Search for the cell housing the specified text and yield its [X, Y] center coordinate. 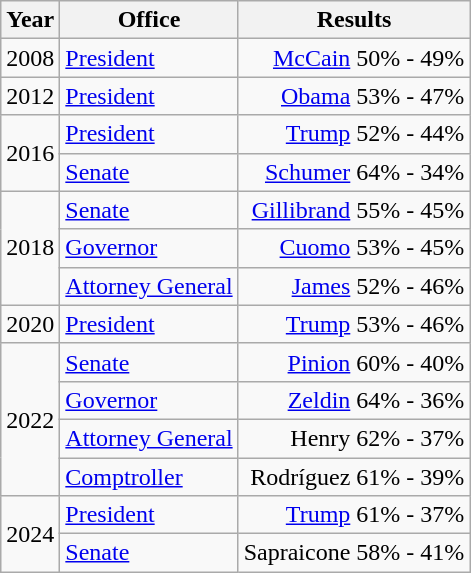
Gillibrand 55% - 45% [354, 210]
Schumer 64% - 34% [354, 172]
Cuomo 53% - 45% [354, 248]
Henry 62% - 37% [354, 438]
Results [354, 20]
Trump 61% - 37% [354, 515]
Year [30, 20]
Rodríguez 61% - 39% [354, 477]
2008 [30, 58]
Zeldin 64% - 36% [354, 400]
Obama 53% - 47% [354, 96]
Comptroller [149, 477]
Office [149, 20]
2012 [30, 96]
2018 [30, 248]
2022 [30, 419]
2020 [30, 324]
McCain 50% - 49% [354, 58]
2024 [30, 534]
Sapraicone 58% - 41% [354, 553]
Trump 52% - 44% [354, 134]
2016 [30, 153]
James 52% - 46% [354, 286]
Pinion 60% - 40% [354, 362]
Trump 53% - 46% [354, 324]
